Determine the (X, Y) coordinate at the center of the cell enclosing the given text.  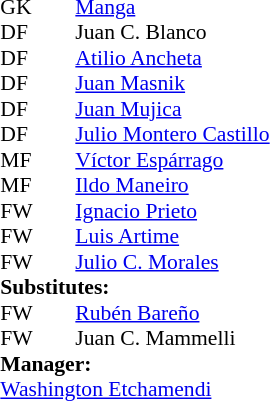
Juan C. Mammelli (172, 339)
Rubén Bareño (172, 313)
Luis Artime (172, 237)
Julio Montero Castillo (172, 135)
Juan Mujica (172, 109)
Ildo Maneiro (172, 185)
Juan Masnik (172, 83)
Víctor Espárrago (172, 160)
Julio C. Morales (172, 262)
Juan C. Blanco (172, 33)
Ignacio Prieto (172, 211)
Atilio Ancheta (172, 58)
Substitutes: (134, 287)
Manager: (134, 364)
